Extract the (X, Y) coordinate from the center of the cell holding the provided text.  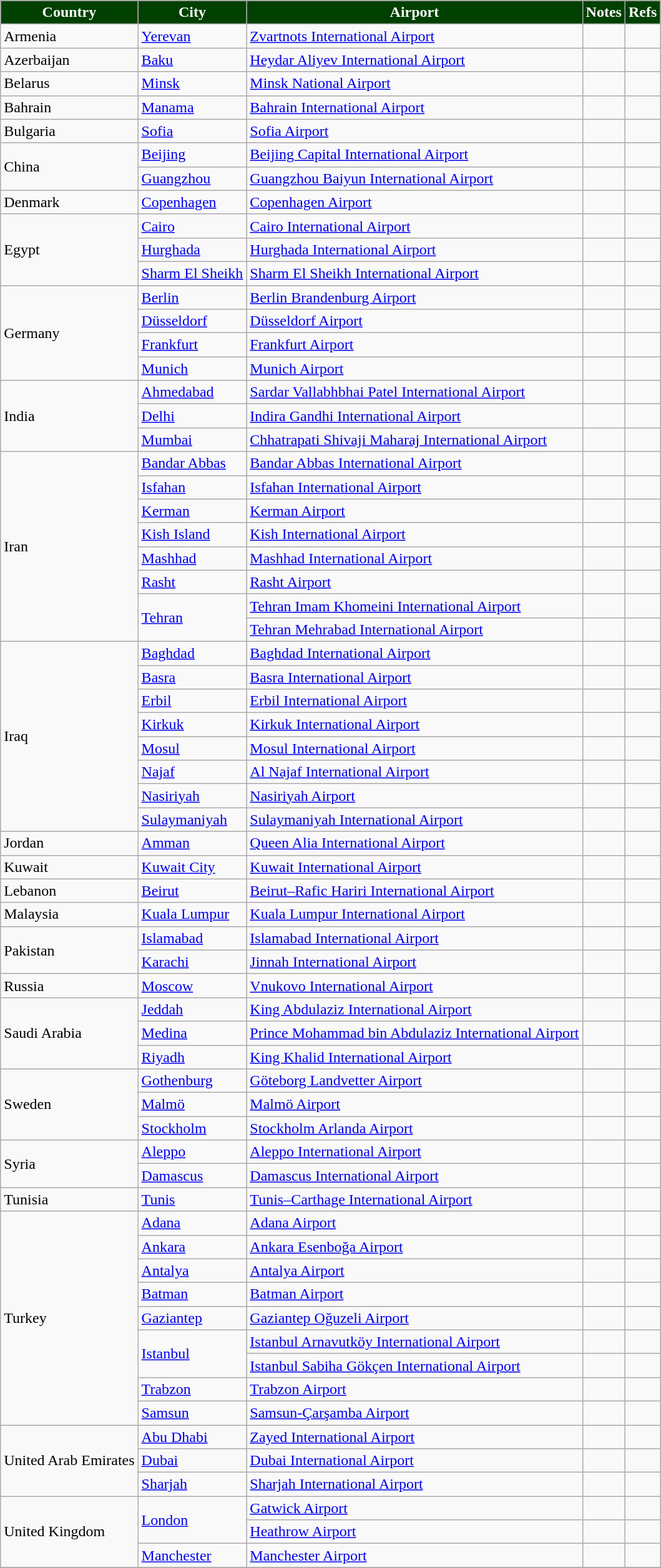
Lebanon (69, 891)
Mumbai (192, 440)
Copenhagen (192, 202)
Medina (192, 1033)
Sweden (69, 1105)
Turkey (69, 1319)
Amman (192, 843)
Tunis–Carthage International Airport (414, 1199)
Al Najaf International Airport (414, 772)
Antalya (192, 1270)
Kirkuk International Airport (414, 725)
Delhi (192, 416)
Nasiriyah Airport (414, 796)
Mashhad (192, 558)
Kuwait City (192, 867)
Sulaymaniyah (192, 820)
Najaf (192, 772)
Munich Airport (414, 369)
Mosul International Airport (414, 748)
Russia (69, 985)
Istanbul Arnavutköy International Airport (414, 1342)
Tunisia (69, 1199)
Kish Island (192, 535)
Refs (642, 12)
London (192, 1520)
Munich (192, 369)
Bahrain International Airport (414, 107)
Kuwait International Airport (414, 867)
Sharm El Sheikh (192, 273)
Kirkuk (192, 725)
India (69, 416)
Karachi (192, 962)
Sardar Vallabhbhai Patel International Airport (414, 392)
Sharjah International Airport (414, 1484)
Düsseldorf (192, 321)
Istanbul (192, 1353)
Nasiriyah (192, 796)
Bandar Abbas (192, 463)
Sofia Airport (414, 131)
Sharm El Sheikh International Airport (414, 273)
Kerman (192, 511)
Dubai International Airport (414, 1461)
Guangzhou Baiyun International Airport (414, 178)
Abu Dhabi (192, 1436)
Mashhad International Airport (414, 558)
Samsun (192, 1413)
Moscow (192, 985)
Kuala Lumpur (192, 914)
King Khalid International Airport (414, 1057)
Copenhagen Airport (414, 202)
Queen Alia International Airport (414, 843)
Minsk (192, 84)
Trabzon (192, 1389)
Malaysia (69, 914)
Baku (192, 60)
Göteborg Landvetter Airport (414, 1081)
Heathrow Airport (414, 1532)
Jeddah (192, 1009)
Berlin (192, 298)
Isfahan (192, 487)
United Kingdom (69, 1532)
Kuala Lumpur International Airport (414, 914)
Damascus International Airport (414, 1176)
Sharjah (192, 1484)
Antalya Airport (414, 1270)
Aleppo (192, 1152)
Azerbaijan (69, 60)
Frankfurt (192, 345)
United Arab Emirates (69, 1460)
King Abdulaziz International Airport (414, 1009)
Bahrain (69, 107)
Minsk National Airport (414, 84)
Islamabad (192, 938)
Jordan (69, 843)
Saudi Arabia (69, 1033)
Bandar Abbas International Airport (414, 463)
Armenia (69, 36)
Sofia (192, 131)
Yerevan (192, 36)
Heydar Aliyev International Airport (414, 60)
Kuwait (69, 867)
Prince Mohammad bin Abdulaziz International Airport (414, 1033)
Berlin Brandenburg Airport (414, 298)
Cairo International Airport (414, 226)
Hurghada International Airport (414, 249)
City (192, 12)
Adana (192, 1223)
Tehran Imam Khomeini International Airport (414, 606)
Beijing (192, 155)
Chhatrapati Shivaji Maharaj International Airport (414, 440)
Batman Airport (414, 1294)
Beirut–Rafic Hariri International Airport (414, 891)
Syria (69, 1164)
Düsseldorf Airport (414, 321)
Frankfurt Airport (414, 345)
Hurghada (192, 249)
Basra (192, 677)
Iran (69, 546)
Sulaymaniyah International Airport (414, 820)
Manchester (192, 1556)
Kerman Airport (414, 511)
Cairo (192, 226)
Istanbul Sabiha Gökçen International Airport (414, 1365)
Baghdad International Airport (414, 653)
Isfahan International Airport (414, 487)
Malmö Airport (414, 1105)
Manchester Airport (414, 1556)
Adana Airport (414, 1223)
Rasht (192, 582)
Airport (414, 12)
Denmark (69, 202)
Notes (604, 12)
Vnukovo International Airport (414, 985)
Beirut (192, 891)
Egypt (69, 249)
Samsun-Çarşamba Airport (414, 1413)
Belarus (69, 84)
Bulgaria (69, 131)
Manama (192, 107)
Trabzon Airport (414, 1389)
Basra International Airport (414, 677)
Damascus (192, 1176)
Gaziantep Oğuzeli Airport (414, 1318)
Islamabad International Airport (414, 938)
Tehran (192, 617)
Beijing Capital International Airport (414, 155)
Malmö (192, 1105)
Ahmedabad (192, 392)
Tunis (192, 1199)
Pakistan (69, 950)
Stockholm Arlanda Airport (414, 1128)
Tehran Mehrabad International Airport (414, 629)
China (69, 167)
Rasht Airport (414, 582)
Aleppo International Airport (414, 1152)
Erbil (192, 701)
Riyadh (192, 1057)
Jinnah International Airport (414, 962)
Gatwick Airport (414, 1508)
Zvartnots International Airport (414, 36)
Batman (192, 1294)
Zayed International Airport (414, 1436)
Dubai (192, 1461)
Stockholm (192, 1128)
Ankara (192, 1247)
Country (69, 12)
Germany (69, 333)
Indira Gandhi International Airport (414, 416)
Erbil International Airport (414, 701)
Gaziantep (192, 1318)
Guangzhou (192, 178)
Iraq (69, 736)
Ankara Esenboğa Airport (414, 1247)
Gothenburg (192, 1081)
Kish International Airport (414, 535)
Baghdad (192, 653)
Mosul (192, 748)
